Return the [X, Y] coordinate for the center point of the cell that contains the specified text.  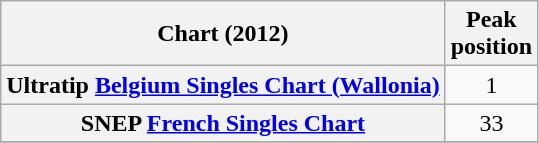
Chart (2012) [223, 34]
33 [491, 123]
Peakposition [491, 34]
1 [491, 85]
SNEP French Singles Chart [223, 123]
Ultratip Belgium Singles Chart (Wallonia) [223, 85]
